For the text-containing cell, return its midpoint in [X, Y] coordinate format. 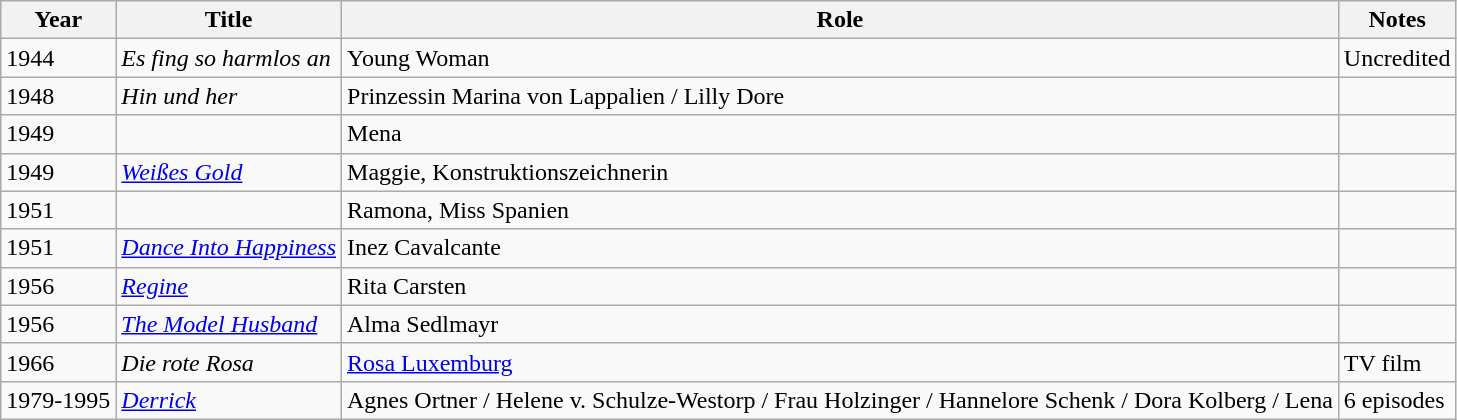
Uncredited [1397, 58]
Year [58, 20]
Mena [840, 134]
Dance Into Happiness [229, 248]
Derrick [229, 400]
The Model Husband [229, 324]
Ramona, Miss Spanien [840, 210]
Regine [229, 286]
Prinzessin Marina von Lappalien / Lilly Dore [840, 96]
Die rote Rosa [229, 362]
Es fing so harmlos an [229, 58]
Title [229, 20]
TV film [1397, 362]
Alma Sedlmayr [840, 324]
Role [840, 20]
Young Woman [840, 58]
1979-1995 [58, 400]
Rita Carsten [840, 286]
6 episodes [1397, 400]
Weißes Gold [229, 172]
Hin und her [229, 96]
Inez Cavalcante [840, 248]
Agnes Ortner / Helene v. Schulze-Westorp / Frau Holzinger / Hannelore Schenk / Dora Kolberg / Lena [840, 400]
1948 [58, 96]
Rosa Luxemburg [840, 362]
1966 [58, 362]
Notes [1397, 20]
Maggie, Konstruktionszeichnerin [840, 172]
1944 [58, 58]
